Identify which cell holds the provided text, then report its (x, y) central coordinate. 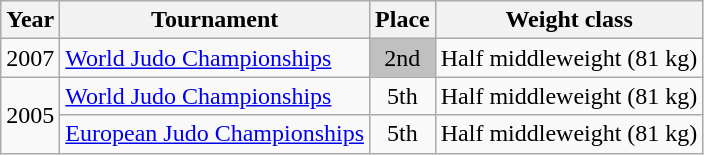
European Judo Championships (215, 134)
2005 (30, 115)
Weight class (569, 20)
Tournament (215, 20)
2007 (30, 58)
2nd (403, 58)
Year (30, 20)
Place (403, 20)
